Capture the cell that displays the provided text and extract its [x, y] central coordinate. 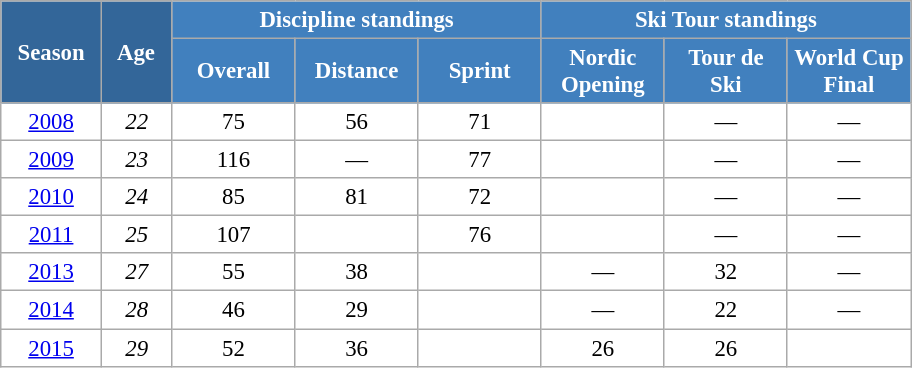
85 [234, 197]
46 [234, 310]
2011 [52, 235]
World CupFinal [848, 72]
NordicOpening [602, 72]
72 [480, 197]
Season [52, 52]
77 [480, 160]
25 [136, 235]
76 [480, 235]
75 [234, 122]
24 [136, 197]
Age [136, 52]
38 [356, 273]
56 [356, 122]
2014 [52, 310]
55 [234, 273]
2008 [52, 122]
2015 [52, 348]
Sprint [480, 72]
32 [726, 273]
Ski Tour standings [726, 20]
27 [136, 273]
2009 [52, 160]
28 [136, 310]
2013 [52, 273]
Tour deSki [726, 72]
71 [480, 122]
36 [356, 348]
116 [234, 160]
81 [356, 197]
2010 [52, 197]
Overall [234, 72]
107 [234, 235]
Discipline standings [356, 20]
Distance [356, 72]
23 [136, 160]
52 [234, 348]
